From the cell containing the given text, extract its center point as (x, y) coordinate. 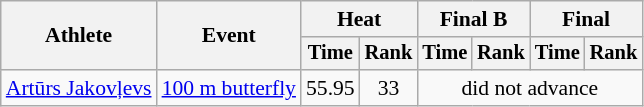
100 m butterfly (229, 88)
55.95 (330, 88)
33 (389, 88)
Final (586, 19)
Athlete (79, 36)
did not advance (530, 88)
Event (229, 36)
Artūrs Jakovļevs (79, 88)
Heat (359, 19)
Final B (473, 19)
